Pinpoint the cell where the given text exists, returning its [x, y] midpoint coordinate. 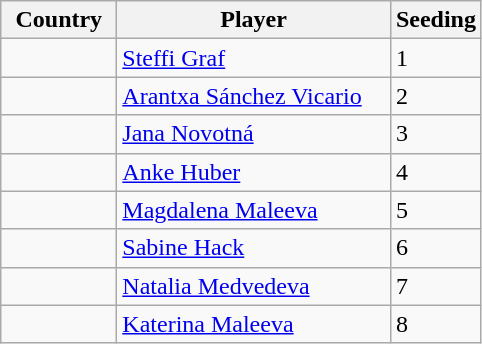
Country [59, 20]
8 [436, 324]
7 [436, 286]
3 [436, 134]
Magdalena Maleeva [254, 210]
Player [254, 20]
Jana Novotná [254, 134]
6 [436, 248]
Katerina Maleeva [254, 324]
2 [436, 96]
Natalia Medvedeva [254, 286]
Seeding [436, 20]
4 [436, 172]
Anke Huber [254, 172]
1 [436, 58]
Sabine Hack [254, 248]
Steffi Graf [254, 58]
Arantxa Sánchez Vicario [254, 96]
5 [436, 210]
